Find where the given text appears and provide that cell's center as (X, Y) coordinate. 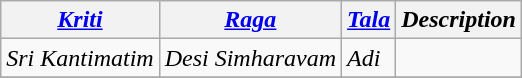
Raga (250, 20)
Adi (369, 58)
Description (459, 20)
Desi Simharavam (250, 58)
Kriti (80, 20)
Tala (369, 20)
Sri Kantimatim (80, 58)
